Return (x, y) of the center of cell containing provided text 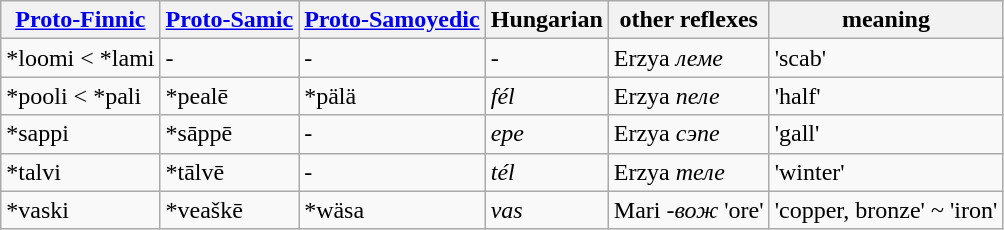
*tālvē (230, 172)
epe (546, 134)
'winter' (886, 172)
Hungarian (546, 20)
meaning (886, 20)
Proto-Samic (230, 20)
*wäsa (392, 210)
Erzya пеле (688, 96)
Proto-Samoyedic (392, 20)
Erzya сэпе (688, 134)
*sappi (80, 134)
other reflexes (688, 20)
*pälä (392, 96)
Mari -вож 'ore' (688, 210)
Erzya леме (688, 58)
'copper, bronze' ~ 'iron' (886, 210)
'half' (886, 96)
*pealē (230, 96)
'gall' (886, 134)
*sāppē (230, 134)
fél (546, 96)
'scab' (886, 58)
*talvi (80, 172)
*loomi < *lami (80, 58)
*veaškē (230, 210)
tél (546, 172)
Proto-Finnic (80, 20)
*pooli < *pali (80, 96)
*vaski (80, 210)
vas (546, 210)
Erzya теле (688, 172)
